Search for the cell housing the specified text and yield its [X, Y] center coordinate. 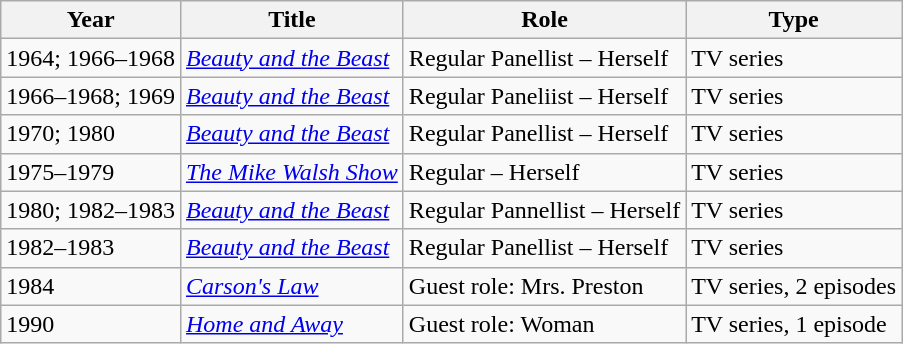
Regular Paneliist – Herself [544, 96]
Year [91, 20]
1990 [91, 324]
Home and Away [292, 324]
Guest role: Mrs. Preston [544, 286]
1966–1968; 1969 [91, 96]
Role [544, 20]
Guest role: Woman [544, 324]
1975–1979 [91, 172]
TV series, 2 episodes [794, 286]
TV series, 1 episode [794, 324]
Regular Pannellist – Herself [544, 210]
Regular – Herself [544, 172]
The Mike Walsh Show [292, 172]
1970; 1980 [91, 134]
1982–1983 [91, 248]
1964; 1966–1968 [91, 58]
Title [292, 20]
Type [794, 20]
1980; 1982–1983 [91, 210]
Carson's Law [292, 286]
1984 [91, 286]
